Extract the [X, Y] coordinate from the center of the cell holding the provided text.  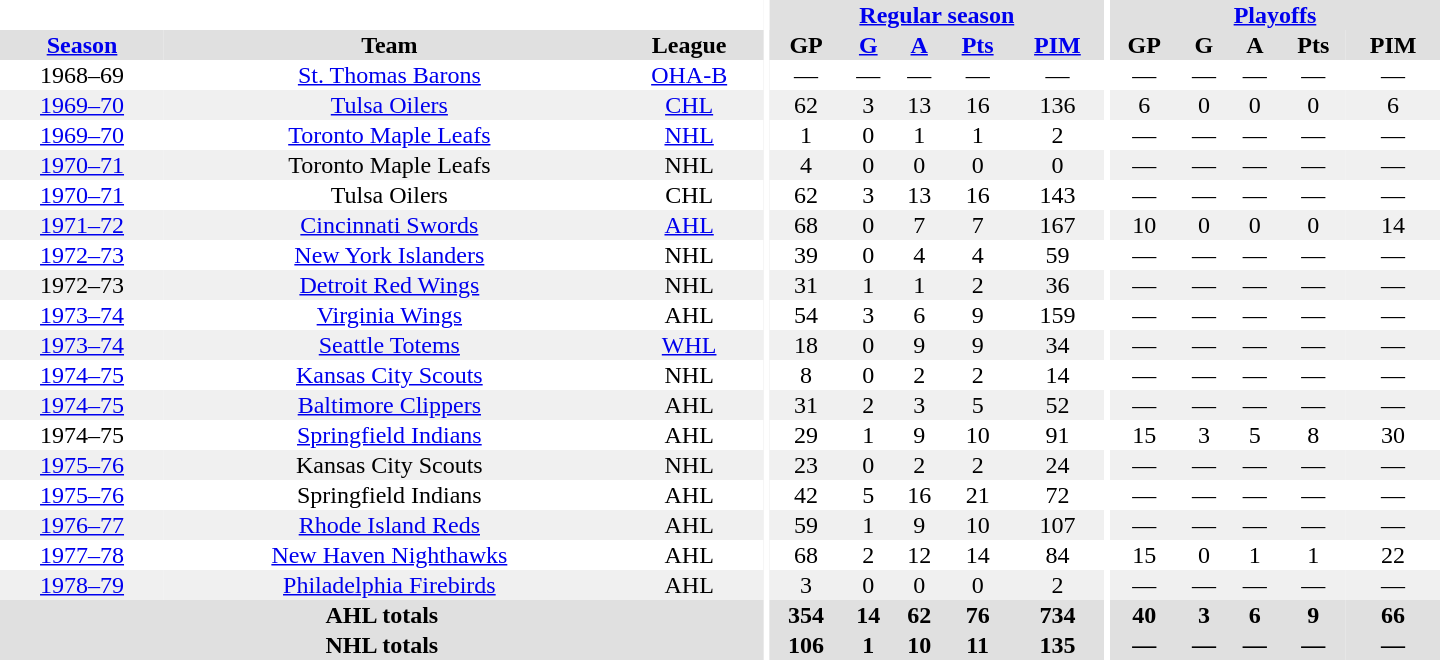
Cincinnati Swords [390, 225]
167 [1058, 225]
1976–77 [82, 525]
Playoffs [1275, 15]
29 [806, 435]
1977–78 [82, 555]
106 [806, 645]
New Haven Nighthawks [390, 555]
159 [1058, 315]
39 [806, 255]
354 [806, 615]
22 [1393, 555]
54 [806, 315]
NHL totals [382, 645]
OHA-B [690, 75]
Season [82, 45]
135 [1058, 645]
St. Thomas Barons [390, 75]
New York Islanders [390, 255]
40 [1144, 615]
21 [978, 495]
AHL totals [382, 615]
1978–79 [82, 585]
Team [390, 45]
52 [1058, 405]
24 [1058, 465]
Detroit Red Wings [390, 285]
Regular season [936, 15]
Philadelphia Firebirds [390, 585]
36 [1058, 285]
Rhode Island Reds [390, 525]
1971–72 [82, 225]
66 [1393, 615]
18 [806, 345]
WHL [690, 345]
1968–69 [82, 75]
107 [1058, 525]
72 [1058, 495]
Baltimore Clippers [390, 405]
11 [978, 645]
12 [920, 555]
734 [1058, 615]
91 [1058, 435]
42 [806, 495]
76 [978, 615]
34 [1058, 345]
136 [1058, 105]
30 [1393, 435]
Virginia Wings [390, 315]
143 [1058, 195]
23 [806, 465]
Seattle Totems [390, 345]
84 [1058, 555]
League [690, 45]
